Return (x, y) of the center of cell containing provided text 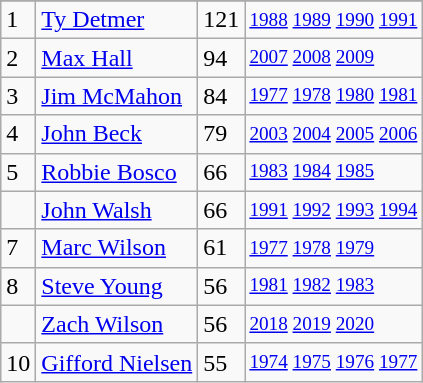
4 (18, 134)
1988 1989 1990 1991 (334, 20)
Marc Wilson (117, 248)
1977 1978 1980 1981 (334, 96)
3 (18, 96)
79 (222, 134)
Steve Young (117, 286)
84 (222, 96)
1 (18, 20)
1991 1992 1993 1994 (334, 210)
Zach Wilson (117, 324)
2 (18, 58)
1983 1984 1985 (334, 172)
8 (18, 286)
1981 1982 1983 (334, 286)
Jim McMahon (117, 96)
John Walsh (117, 210)
John Beck (117, 134)
7 (18, 248)
61 (222, 248)
121 (222, 20)
2018 2019 2020 (334, 324)
Gifford Nielsen (117, 362)
Ty Detmer (117, 20)
5 (18, 172)
1974 1975 1976 1977 (334, 362)
55 (222, 362)
Robbie Bosco (117, 172)
2003 2004 2005 2006 (334, 134)
94 (222, 58)
10 (18, 362)
2007 2008 2009 (334, 58)
Max Hall (117, 58)
1977 1978 1979 (334, 248)
